Detect which cell encompasses the target text, then output its [x, y] center coordinate. 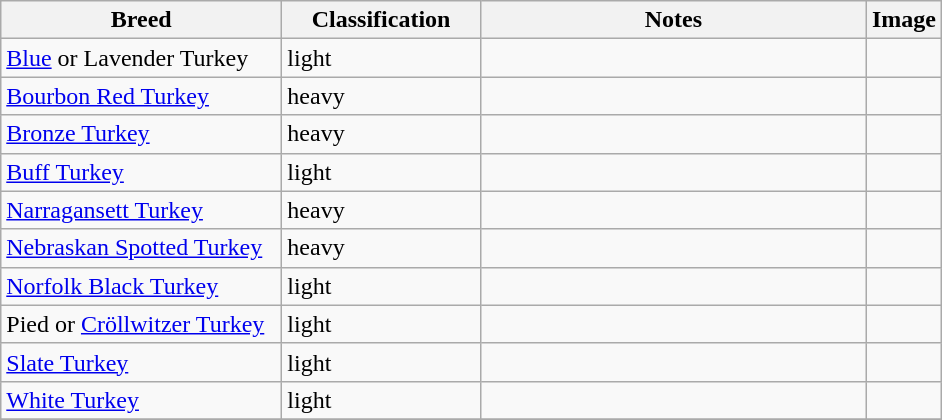
Image [904, 20]
Breed [142, 20]
Bronze Turkey [142, 134]
Classification [382, 20]
Bourbon Red Turkey [142, 96]
Notes [673, 20]
Blue or Lavender Turkey [142, 58]
Nebraskan Spotted Turkey [142, 248]
White Turkey [142, 400]
Pied or Cröllwitzer Turkey [142, 324]
Narragansett Turkey [142, 210]
Norfolk Black Turkey [142, 286]
Slate Turkey [142, 362]
Buff Turkey [142, 172]
